Find where the given text appears and provide that cell's center as (X, Y) coordinate. 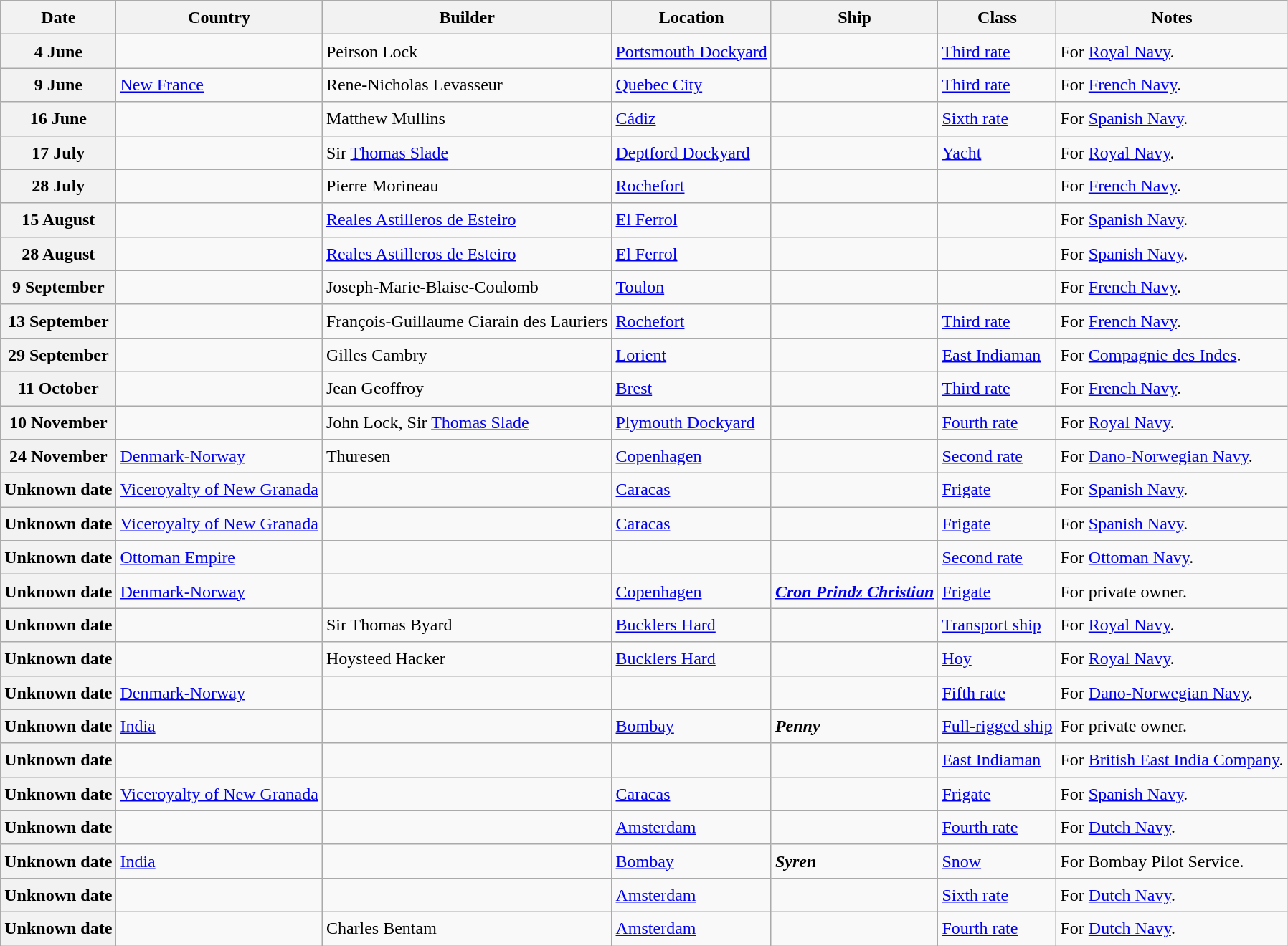
Sir Thomas Slade (467, 152)
For Compagnie des Indes. (1172, 354)
New France (219, 85)
Hoysteed Hacker (467, 658)
Transport ship (997, 625)
Quebec City (691, 85)
Snow (997, 861)
Deptford Dockyard (691, 152)
Builder (467, 17)
Brest (691, 389)
Location (691, 17)
15 August (59, 219)
Cádiz (691, 119)
Toulon (691, 287)
Penny (854, 726)
Thuresen (467, 456)
29 September (59, 354)
For Ottoman Navy. (1172, 558)
Gilles Cambry (467, 354)
Cron Prindz Christian (854, 591)
11 October (59, 389)
Notes (1172, 17)
Class (997, 17)
9 September (59, 287)
Rene-Nicholas Levasseur (467, 85)
For British East India Company. (1172, 760)
For Bombay Pilot Service. (1172, 861)
Fifth rate (997, 693)
Full-rigged ship (997, 726)
Date (59, 17)
17 July (59, 152)
9 June (59, 85)
13 September (59, 321)
Jean Geoffroy (467, 389)
Syren (854, 861)
Portsmouth Dockyard (691, 52)
Lorient (691, 354)
Yacht (997, 152)
Joseph-Marie-Blaise-Coulomb (467, 287)
Pierre Morineau (467, 186)
Charles Bentam (467, 928)
16 June (59, 119)
Plymouth Dockyard (691, 423)
Ottoman Empire (219, 558)
Ship (854, 17)
Sir Thomas Byard (467, 625)
John Lock, Sir Thomas Slade (467, 423)
24 November (59, 456)
10 November (59, 423)
Hoy (997, 658)
Peirson Lock (467, 52)
Matthew Mullins (467, 119)
28 August (59, 254)
Country (219, 17)
28 July (59, 186)
4 June (59, 52)
François-Guillaume Ciarain des Lauriers (467, 321)
